Return the (x, y) coordinate for the center point of the cell that contains the specified text.  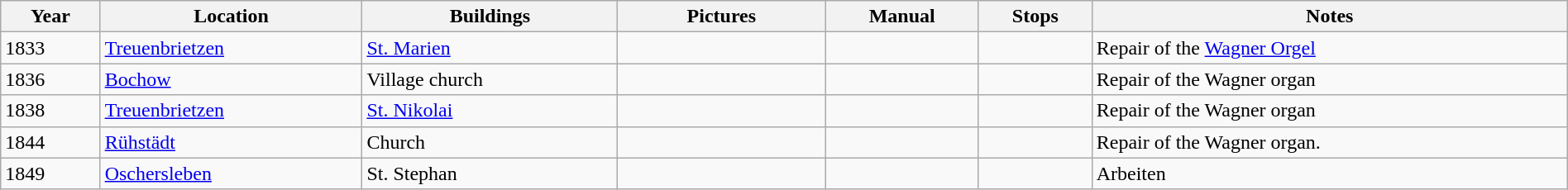
Buildings (490, 17)
St. Marien (490, 48)
1844 (50, 142)
St. Nikolai (490, 111)
Village church (490, 79)
Notes (1330, 17)
1849 (50, 173)
1833 (50, 48)
1838 (50, 111)
Rühstädt (232, 142)
Pictures (721, 17)
Manual (902, 17)
Arbeiten (1330, 173)
1836 (50, 79)
Oschersleben (232, 173)
Bochow (232, 79)
Repair of the Wagner organ. (1330, 142)
Stops (1035, 17)
Year (50, 17)
St. Stephan (490, 173)
Repair of the Wagner Orgel (1330, 48)
Location (232, 17)
Church (490, 142)
